From the cell containing the given text, extract its center point as [X, Y] coordinate. 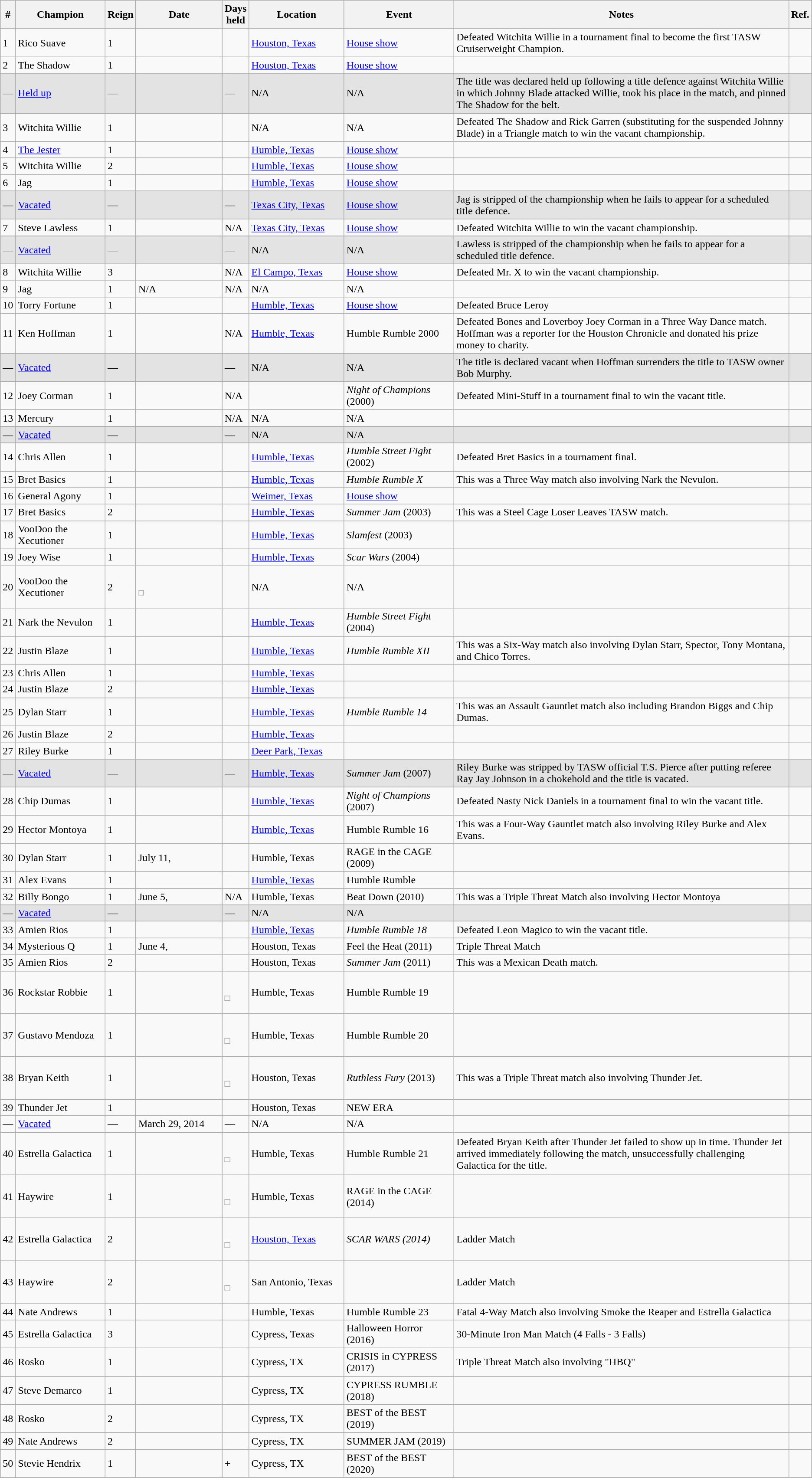
Lawless is stripped of the championship when he fails to appear for a scheduled title defence. [622, 250]
10 [8, 305]
Defeated Bret Basics in a tournament final. [622, 457]
Jag is stripped of the championship when he fails to appear for a scheduled title defence. [622, 205]
June 4, [179, 946]
The Jester [61, 150]
46 [8, 1362]
40 [8, 1154]
Reign [121, 15]
NEW ERA [399, 1108]
48 [8, 1419]
30 [8, 858]
This was a Six-Way match also involving Dylan Starr, Spector, Tony Montana, and Chico Torres. [622, 651]
This was a Triple Threat match also involving Thunder Jet. [622, 1078]
The title is declared vacant when Hoffman surrenders the title to TASW owner Bob Murphy. [622, 368]
Thunder Jet [61, 1108]
Humble Street Fight (2004) [399, 622]
30-Minute Iron Man Match (4 Falls - 3 Falls) [622, 1334]
BEST of the BEST (2019) [399, 1419]
9 [8, 288]
This was a Four-Way Gauntlet match also involving Riley Burke and Alex Evans. [622, 829]
36 [8, 993]
SUMMER JAM (2019) [399, 1441]
Chip Dumas [61, 801]
Torry Fortune [61, 305]
44 [8, 1311]
49 [8, 1441]
38 [8, 1078]
34 [8, 946]
13 [8, 418]
33 [8, 930]
7 [8, 227]
35 [8, 963]
Defeated Witchita Willie to win the vacant championship. [622, 227]
17 [8, 512]
32 [8, 897]
45 [8, 1334]
Held up [61, 93]
Defeated Leon Magico to win the vacant title. [622, 930]
Ken Hoffman [61, 334]
RAGE in the CAGE (2009) [399, 858]
41 [8, 1196]
Mysterious Q [61, 946]
Halloween Horror (2016) [399, 1334]
This was a Mexican Death match. [622, 963]
The Shadow [61, 65]
12 [8, 396]
21 [8, 622]
Ref. [800, 15]
15 [8, 479]
22 [8, 651]
Defeated Witchita Willie in a tournament final to become the first TASW Cruiserweight Champion. [622, 43]
23 [8, 673]
Hector Montoya [61, 829]
Date [179, 15]
June 5, [179, 897]
39 [8, 1108]
Fatal 4-Way Match also involving Smoke the Reaper and Estrella Galactica [622, 1311]
43 [8, 1282]
Location [297, 15]
50 [8, 1464]
General Agony [61, 496]
Stevie Hendrix [61, 1464]
Alex Evans [61, 880]
Defeated Mr. X to win the vacant championship. [622, 272]
Bryan Keith [61, 1078]
Champion [61, 15]
Triple Threat Match also involving "HBQ" [622, 1362]
42 [8, 1239]
Rico Suave [61, 43]
Summer Jam (2011) [399, 963]
Triple Threat Match [622, 946]
Riley Burke was stripped by TASW official T.S. Pierce after putting referee Ray Jay Johnson in a chokehold and the title is vacated. [622, 773]
Humble Rumble 19 [399, 993]
Ruthless Fury (2013) [399, 1078]
CRISIS in CYPRESS (2017) [399, 1362]
This was an Assault Gauntlet match also including Brandon Biggs and Chip Dumas. [622, 711]
BEST of the BEST (2020) [399, 1464]
Joey Corman [61, 396]
Event [399, 15]
20 [8, 587]
El Campo, Texas [297, 272]
27 [8, 750]
This was a Three Way match also involving Nark the Nevulon. [622, 479]
Deer Park, Texas [297, 750]
Defeated The Shadow and Rick Garren (substituting for the suspended Johnny Blade) in a Triangle match to win the vacant championship. [622, 128]
Scar Wars (2004) [399, 557]
Days held [236, 15]
This was a Steel Cage Loser Leaves TASW match. [622, 512]
Joey Wise [61, 557]
26 [8, 734]
CYPRESS RUMBLE (2018) [399, 1391]
Summer Jam (2007) [399, 773]
Humble Rumble 14 [399, 711]
5 [8, 166]
Summer Jam (2003) [399, 512]
Notes [622, 15]
47 [8, 1391]
Feel the Heat (2011) [399, 946]
Night of Champions (2000) [399, 396]
Weimer, Texas [297, 496]
Humble Rumble 21 [399, 1154]
Steve Demarco [61, 1391]
31 [8, 880]
SCAR WARS (2014) [399, 1239]
24 [8, 689]
San Antonio, Texas [297, 1282]
Humble Rumble 23 [399, 1311]
8 [8, 272]
Humble Rumble 2000 [399, 334]
Defeated Mini-Stuff in a tournament final to win the vacant title. [622, 396]
Billy Bongo [61, 897]
Steve Lawless [61, 227]
4 [8, 150]
Humble Rumble X [399, 479]
Cypress, Texas [297, 1334]
16 [8, 496]
29 [8, 829]
Nark the Nevulon [61, 622]
Rockstar Robbie [61, 993]
March 29, 2014 [179, 1124]
19 [8, 557]
This was a Triple Threat Match also involving Hector Montoya [622, 897]
25 [8, 711]
Beat Down (2010) [399, 897]
37 [8, 1035]
RAGE in the CAGE (2014) [399, 1196]
July 11, [179, 858]
Defeated Bruce Leroy [622, 305]
+ [236, 1464]
6 [8, 183]
28 [8, 801]
11 [8, 334]
# [8, 15]
Defeated Nasty Nick Daniels in a tournament final to win the vacant title. [622, 801]
Humble Rumble [399, 880]
Night of Champions (2007) [399, 801]
Humble Rumble 20 [399, 1035]
Riley Burke [61, 750]
Humble Rumble XII [399, 651]
Mercury [61, 418]
Gustavo Mendoza [61, 1035]
14 [8, 457]
Humble Rumble 18 [399, 930]
Humble Rumble 16 [399, 829]
18 [8, 534]
Humble Street Fight (2002) [399, 457]
Slamfest (2003) [399, 534]
